Identify which cell holds the provided text, then report its [X, Y] central coordinate. 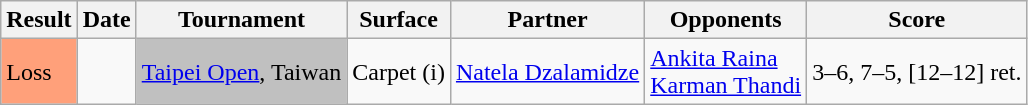
Surface [399, 20]
Tournament [242, 20]
Result [39, 20]
Carpet (i) [399, 72]
Partner [547, 20]
Loss [39, 72]
Opponents [726, 20]
3–6, 7–5, [12–12] ret. [917, 72]
Taipei Open, Taiwan [242, 72]
Score [917, 20]
Date [106, 20]
Ankita Raina Karman Thandi [726, 72]
Natela Dzalamidze [547, 72]
